Scan for the cell matching the given text and deliver its (x, y) coordinate at center. 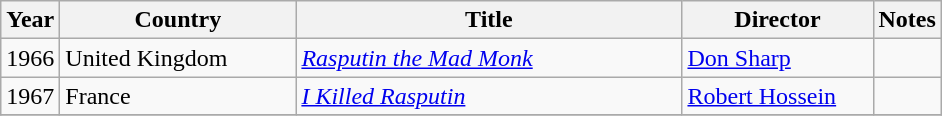
1967 (30, 96)
Year (30, 20)
France (178, 96)
Country (178, 20)
Robert Hossein (778, 96)
Title (489, 20)
Rasputin the Mad Monk (489, 58)
Director (778, 20)
1966 (30, 58)
I Killed Rasputin (489, 96)
Notes (907, 20)
Don Sharp (778, 58)
United Kingdom (178, 58)
